Identify which cell holds the provided text, then report its [x, y] central coordinate. 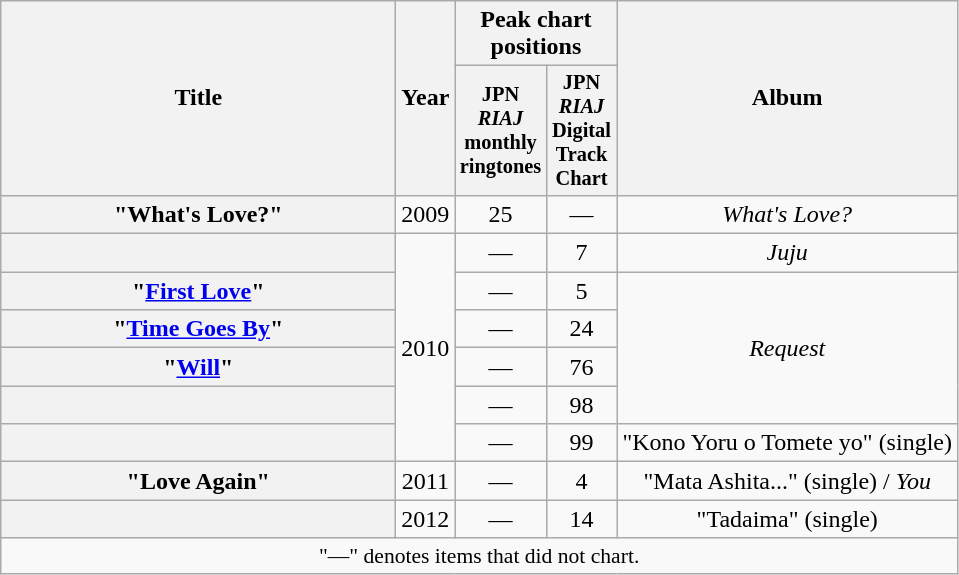
2010 [426, 348]
"—" denotes items that did not chart. [480, 556]
2011 [426, 481]
"Time Goes By" [198, 329]
4 [582, 481]
Peak chart positions [536, 34]
5 [582, 291]
Title [198, 98]
98 [582, 405]
2009 [426, 214]
Juju [788, 253]
"What's Love?" [198, 214]
"First Love" [198, 291]
76 [582, 367]
"Tadaima" (single) [788, 519]
Year [426, 98]
7 [582, 253]
99 [582, 443]
2012 [426, 519]
Request [788, 348]
24 [582, 329]
JPN RIAJmonthlyringtones [500, 131]
"Mata Ashita..." (single) / You [788, 481]
JPN RIAJDigitalTrackChart [582, 131]
"Kono Yoru o Tomete yo" (single) [788, 443]
Album [788, 98]
14 [582, 519]
"Will" [198, 367]
25 [500, 214]
"Love Again" [198, 481]
What's Love? [788, 214]
